From the cell containing the given text, extract its center point as [x, y] coordinate. 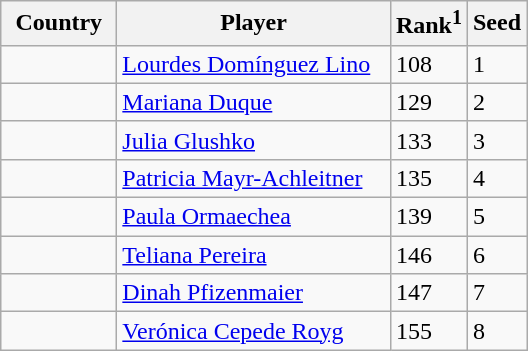
Country [59, 24]
Julia Glushko [254, 140]
108 [428, 64]
139 [428, 217]
146 [428, 255]
Mariana Duque [254, 102]
Verónica Cepede Royg [254, 331]
Lourdes Domínguez Lino [254, 64]
1 [496, 64]
8 [496, 331]
Paula Ormaechea [254, 217]
Patricia Mayr-Achleitner [254, 178]
Dinah Pfizenmaier [254, 293]
Rank1 [428, 24]
6 [496, 255]
135 [428, 178]
133 [428, 140]
2 [496, 102]
Player [254, 24]
5 [496, 217]
129 [428, 102]
155 [428, 331]
3 [496, 140]
Seed [496, 24]
7 [496, 293]
Teliana Pereira [254, 255]
4 [496, 178]
147 [428, 293]
